Find where the given text appears and provide that cell's center as (X, Y) coordinate. 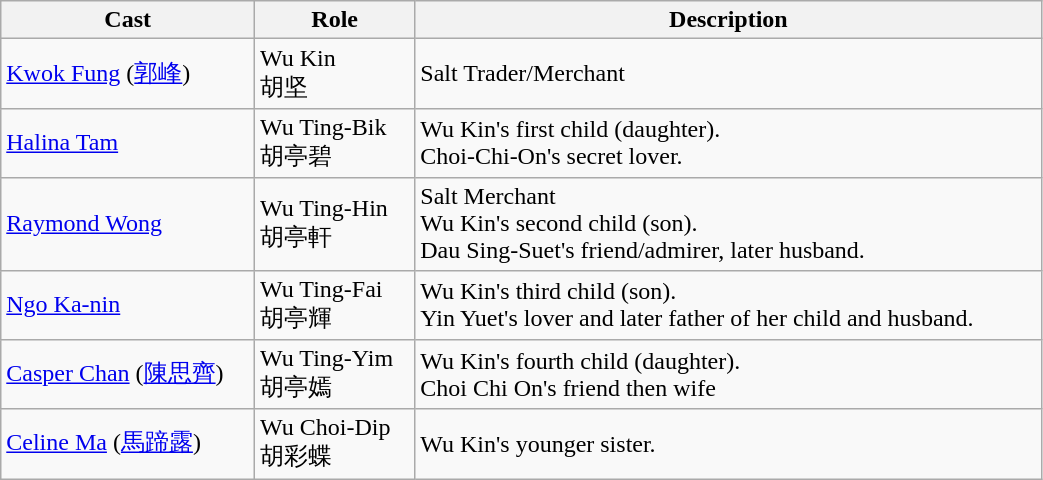
Salt Trader/Merchant (728, 74)
Ngo Ka-nin (128, 305)
Kwok Fung (郭峰) (128, 74)
Wu Kin's fourth child (daughter).Choi Chi On's friend then wife (728, 375)
Wu Kin 胡坚 (335, 74)
Wu Kin's younger sister. (728, 444)
Wu Ting-Yim 胡亭嫣 (335, 375)
Wu Ting-Fai 胡亭輝 (335, 305)
Salt Merchant Wu Kin's second child (son). Dau Sing-Suet's friend/admirer, later husband. (728, 224)
Role (335, 20)
Halina Tam (128, 143)
Wu Kin's third child (son). Yin Yuet's lover and later father of her child and husband. (728, 305)
Wu Kin's first child (daughter). Choi-Chi-On's secret lover. (728, 143)
Casper Chan (陳思齊) (128, 375)
Wu Choi-Dip 胡彩蝶 (335, 444)
Raymond Wong (128, 224)
Wu Ting-Hin 胡亭軒 (335, 224)
Wu Ting-Bik 胡亭碧 (335, 143)
Cast (128, 20)
Celine Ma (馬蹄露) (128, 444)
Description (728, 20)
